For the text-containing cell, return its midpoint in (x, y) coordinate format. 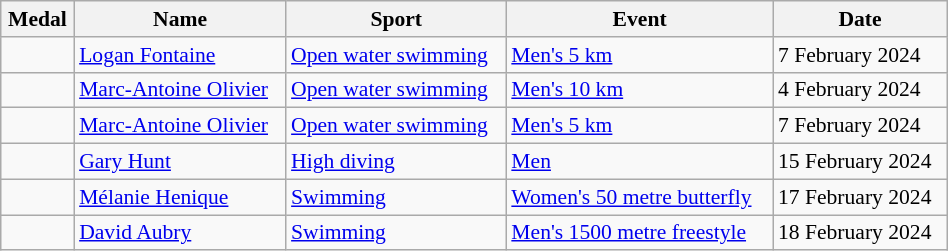
4 February 2024 (860, 90)
Men's 1500 metre freestyle (640, 233)
Mélanie Henique (180, 197)
David Aubry (180, 233)
Name (180, 19)
Logan Fontaine (180, 55)
Gary Hunt (180, 162)
17 February 2024 (860, 197)
Sport (396, 19)
Women's 50 metre butterfly (640, 197)
Date (860, 19)
Men (640, 162)
Medal (38, 19)
15 February 2024 (860, 162)
Men's 10 km (640, 90)
Event (640, 19)
18 February 2024 (860, 233)
High diving (396, 162)
